Output the (X, Y) coordinate of the center of the cell containing the given text.  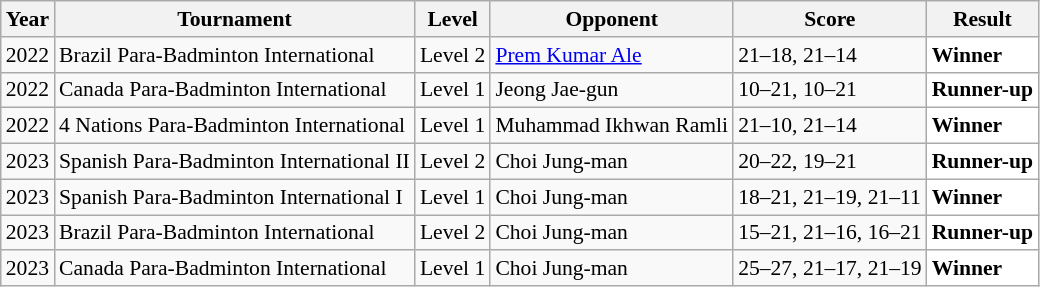
Spanish Para-Badminton International II (234, 162)
Spanish Para-Badminton International I (234, 197)
Muhammad Ikhwan Ramli (612, 126)
4 Nations Para-Badminton International (234, 126)
Jeong Jae-gun (612, 90)
20–22, 19–21 (830, 162)
Prem Kumar Ale (612, 55)
Result (982, 19)
21–10, 21–14 (830, 126)
25–27, 21–17, 21–19 (830, 269)
21–18, 21–14 (830, 55)
Year (28, 19)
15–21, 21–16, 16–21 (830, 233)
10–21, 10–21 (830, 90)
Score (830, 19)
Level (452, 19)
18–21, 21–19, 21–11 (830, 197)
Tournament (234, 19)
Opponent (612, 19)
